Search for the cell housing the specified text and yield its [x, y] center coordinate. 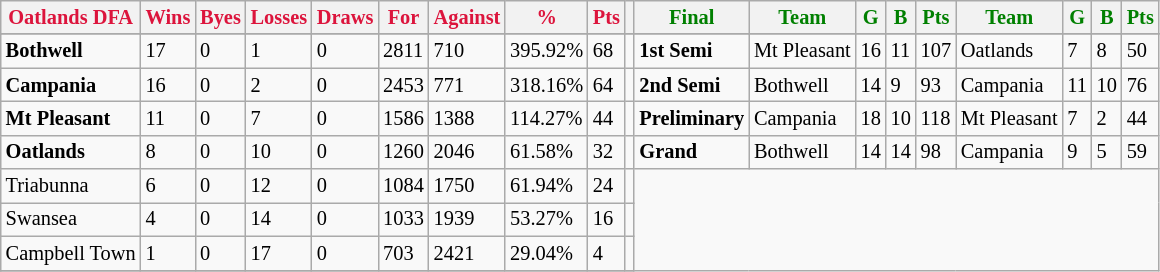
395.92% [546, 51]
For [403, 17]
53.27% [546, 219]
5 [1107, 152]
107 [936, 51]
2nd Semi [692, 85]
318.16% [546, 85]
Against [468, 17]
114.27% [546, 118]
32 [606, 152]
Oatlands DFA [71, 17]
12 [279, 186]
6 [168, 186]
Losses [279, 17]
1939 [468, 219]
% [546, 17]
Swansea [71, 219]
771 [468, 85]
61.94% [546, 186]
1033 [403, 219]
24 [606, 186]
703 [403, 253]
1084 [403, 186]
Triabunna [71, 186]
18 [871, 118]
76 [1140, 85]
1750 [468, 186]
118 [936, 118]
Final [692, 17]
64 [606, 85]
1586 [403, 118]
1388 [468, 118]
Preliminary [692, 118]
29.04% [546, 253]
710 [468, 51]
61.58% [546, 152]
2046 [468, 152]
59 [1140, 152]
2453 [403, 85]
50 [1140, 51]
Grand [692, 152]
1260 [403, 152]
Campbell Town [71, 253]
93 [936, 85]
Draws [345, 17]
68 [606, 51]
98 [936, 152]
Wins [168, 17]
Byes [220, 17]
2811 [403, 51]
2421 [468, 253]
1st Semi [692, 51]
